Detect which cell encompasses the target text, then output its [x, y] center coordinate. 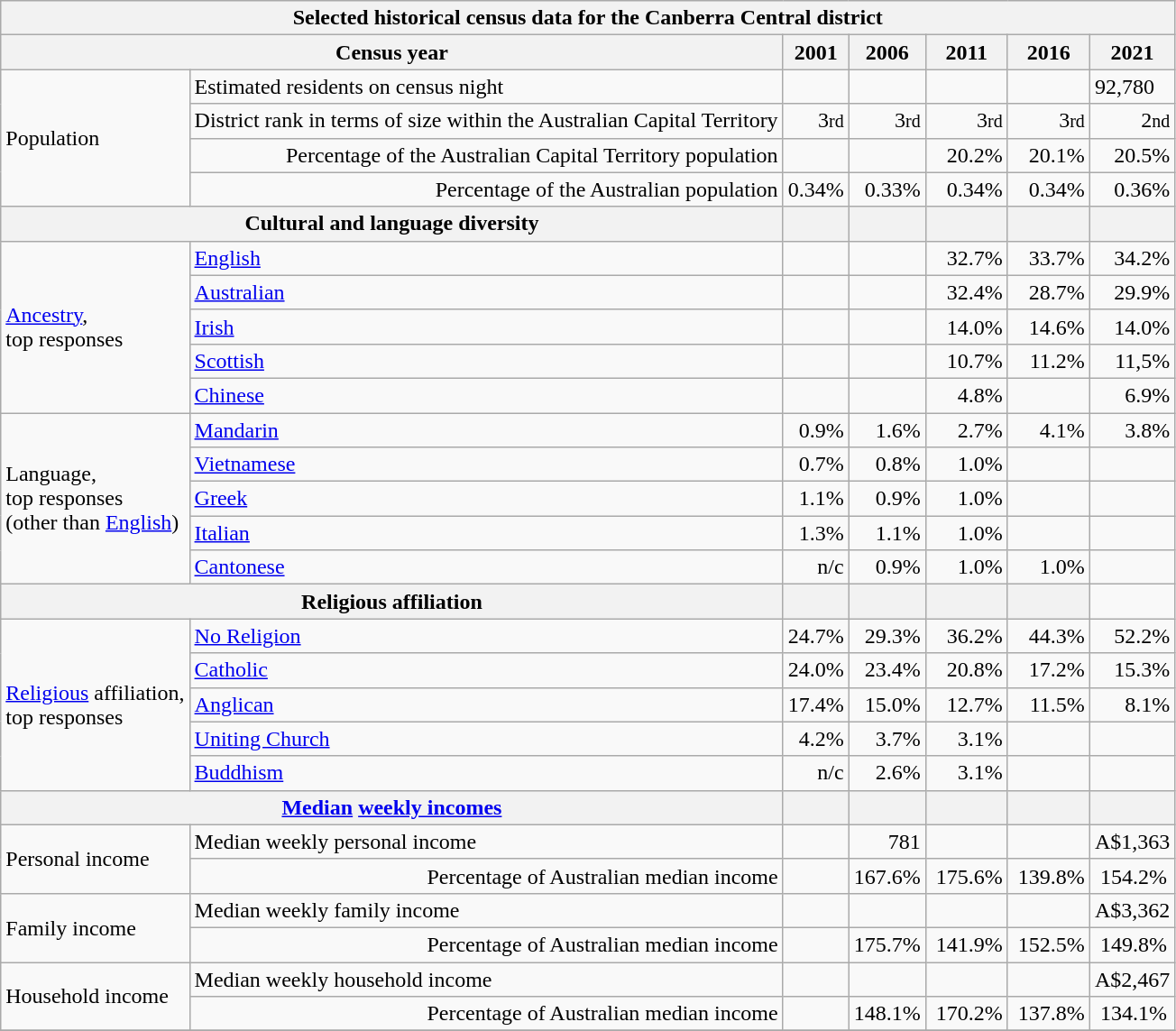
23.4% [887, 670]
4.1% [1048, 430]
33.7% [1048, 258]
781 [887, 842]
A$1,363 [1132, 842]
Median weekly personal income [486, 842]
28.7% [1048, 292]
3.8% [1132, 430]
14.6% [1048, 327]
0.7% [815, 465]
12.7% [967, 704]
Catholic [486, 670]
8.1% [1132, 704]
152.5% [1048, 944]
0.8% [887, 465]
District rank in terms of size within the Australian Capital Territory [486, 121]
Selected historical census data for the Canberra Central district [588, 18]
Uniting Church [486, 739]
Population [96, 138]
10.7% [967, 361]
148.1% [887, 1014]
Mandarin [486, 430]
15.3% [1132, 670]
4.2% [815, 739]
English [486, 258]
Estimated residents on census night [486, 87]
Language,top responses(other than English) [96, 499]
2016 [1048, 52]
0.33% [887, 189]
Irish [486, 327]
154.2% [1132, 876]
1.6% [887, 430]
No Religion [486, 636]
34.2% [1132, 258]
Median weekly household income [486, 979]
4.8% [967, 395]
0.36% [1132, 189]
Greek [486, 499]
Family income [96, 927]
52.2% [1132, 636]
24.7% [815, 636]
6.9% [1132, 395]
2006 [887, 52]
Median weekly family income [486, 910]
20.8% [967, 670]
Cultural and language diversity [391, 224]
137.8% [1048, 1014]
Household income [96, 996]
Ancestry,top responses [96, 327]
Scottish [486, 361]
2011 [967, 52]
Median weekly incomes [391, 807]
2.7% [967, 430]
175.6% [967, 876]
29.9% [1132, 292]
2.6% [887, 773]
Buddhism [486, 773]
Religious affiliation,top responses [96, 704]
3.7% [887, 739]
1.3% [815, 533]
167.6% [887, 876]
11,5% [1132, 361]
A$3,362 [1132, 910]
20.5% [1132, 155]
Percentage of the Australian population [486, 189]
Cantonese [486, 567]
Anglican [486, 704]
175.7% [887, 944]
11.2% [1048, 361]
Vietnamese [486, 465]
Australian [486, 292]
32.7% [967, 258]
2nd [1132, 121]
2021 [1132, 52]
Personal income [96, 859]
Chinese [486, 395]
44.3% [1048, 636]
149.8% [1132, 944]
92,780 [1132, 87]
170.2% [967, 1014]
Italian [486, 533]
24.0% [815, 670]
20.2% [967, 155]
15.0% [887, 704]
Religious affiliation [391, 602]
141.9% [967, 944]
17.4% [815, 704]
Census year [391, 52]
36.2% [967, 636]
2001 [815, 52]
32.4% [967, 292]
11.5% [1048, 704]
139.8% [1048, 876]
17.2% [1048, 670]
29.3% [887, 636]
Percentage of the Australian Capital Territory population [486, 155]
A$2,467 [1132, 979]
20.1% [1048, 155]
134.1% [1132, 1014]
